Identify which cell holds the provided text, then report its (x, y) central coordinate. 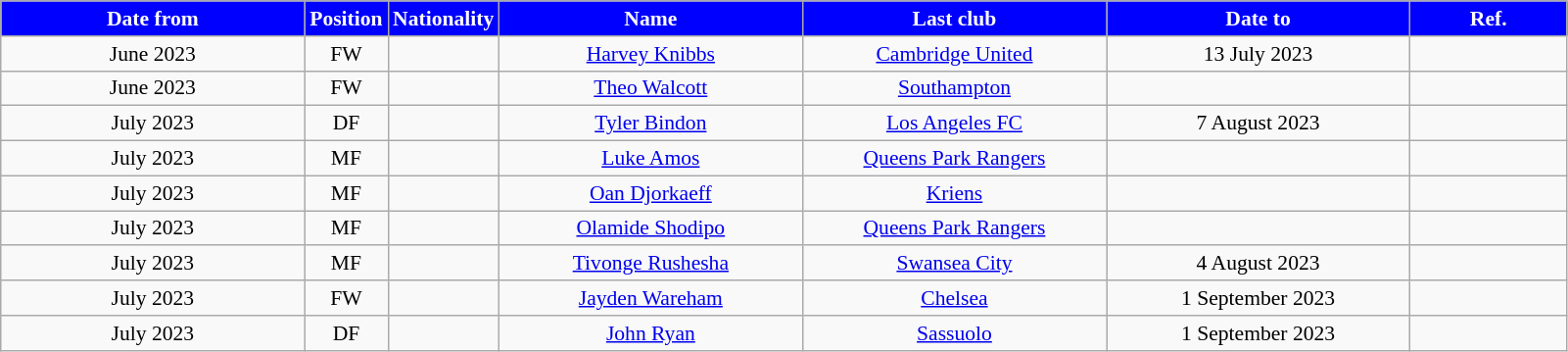
Los Angeles FC (954, 124)
Nationality (443, 19)
4 August 2023 (1259, 264)
13 July 2023 (1259, 54)
Name (650, 19)
Date from (153, 19)
Position (347, 19)
Oan Djorkaeff (650, 193)
Luke Amos (650, 159)
Tivonge Rushesha (650, 264)
Harvey Knibbs (650, 54)
Ref. (1489, 19)
Tyler Bindon (650, 124)
Olamide Shodipo (650, 228)
Kriens (954, 193)
Last club (954, 19)
7 August 2023 (1259, 124)
Date to (1259, 19)
Southampton (954, 88)
Cambridge United (954, 54)
Theo Walcott (650, 88)
Swansea City (954, 264)
John Ryan (650, 333)
Sassuolo (954, 333)
Chelsea (954, 298)
Jayden Wareham (650, 298)
